Find where the given text appears and provide that cell's center as (X, Y) coordinate. 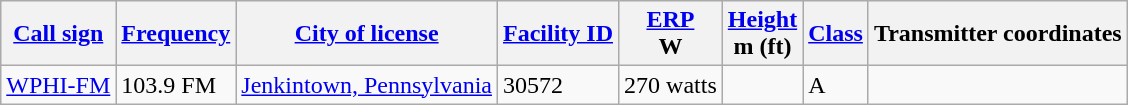
103.9 FM (176, 85)
Jenkintown, Pennsylvania (367, 85)
Facility ID (558, 34)
270 watts (671, 85)
Transmitter coordinates (998, 34)
Heightm (ft) (762, 34)
Call sign (58, 34)
Class (836, 34)
WPHI-FM (58, 85)
A (836, 85)
City of license (367, 34)
Frequency (176, 34)
ERPW (671, 34)
30572 (558, 85)
